For the text-containing cell, return its midpoint in (x, y) coordinate format. 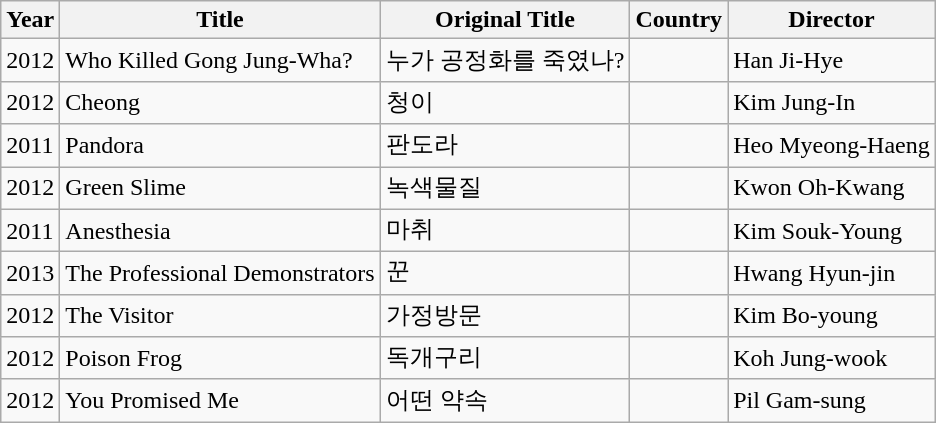
Green Slime (220, 188)
2013 (30, 274)
Kim Jung-In (832, 102)
Year (30, 20)
누가 공정화를 죽였나? (505, 60)
마취 (505, 230)
Original Title (505, 20)
Poison Frog (220, 358)
Cheong (220, 102)
The Professional Demonstrators (220, 274)
Country (679, 20)
Koh Jung-wook (832, 358)
가정방문 (505, 316)
Who Killed Gong Jung-Wha? (220, 60)
Hwang Hyun-jin (832, 274)
Kwon Oh-Kwang (832, 188)
Kim Bo-young (832, 316)
청이 (505, 102)
Heo Myeong-Haeng (832, 146)
판도라 (505, 146)
꾼 (505, 274)
Pil Gam-sung (832, 400)
You Promised Me (220, 400)
Anesthesia (220, 230)
Title (220, 20)
독개구리 (505, 358)
Kim Souk-Young (832, 230)
녹색물질 (505, 188)
Han Ji-Hye (832, 60)
Pandora (220, 146)
Director (832, 20)
어떤 약속 (505, 400)
The Visitor (220, 316)
